Locate the cell with the specified text and output its [X, Y] center coordinate. 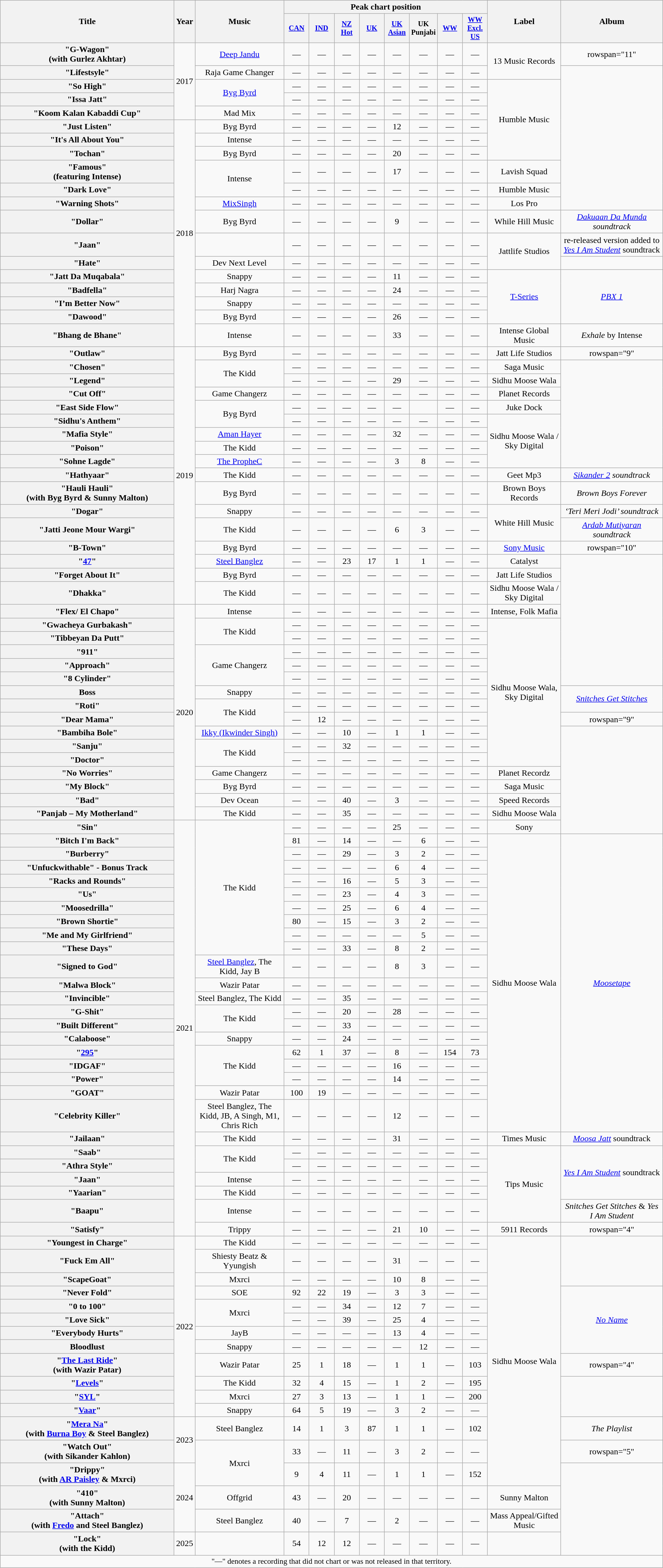
2024 [185, 1498]
"—" denotes a recording that did not chart or was not released in that territory. [331, 1562]
"G-Shit" [87, 1012]
MixSingh [239, 203]
Dev Next Level [239, 263]
54 [297, 1544]
"GOAT" [87, 1093]
Raja Game Changer [239, 73]
"IDGAF" [87, 1066]
Planet Recordz [524, 773]
"Celebrity Killer" [87, 1116]
103 [475, 1365]
22 [322, 1293]
Sidhu Moose Wala,Sky Digital [524, 692]
"Bad" [87, 800]
92 [297, 1293]
"ScapeGoat" [87, 1279]
"Koom Kalan Kabaddi Cup" [87, 113]
"Forget About It" [87, 575]
Snitches Get Stitches [612, 699]
102 [475, 1428]
"47" [87, 561]
5911 Records [524, 1229]
Intense, Folk Mafia [524, 611]
While Hill Music [524, 222]
"Panjab – My Motherland" [87, 814]
"So High" [87, 86]
"Invincible" [87, 998]
200 [475, 1397]
Steel Banglez, The Kidd [239, 998]
"Jailaan" [87, 1139]
"Hauli Hauli"(with Byg Byrd & Sunny Malton) [87, 493]
The PropheC [239, 461]
"I’m Better Now" [87, 303]
Ikky (Ikwinder Singh) [239, 732]
73 [475, 1052]
Sony Music [524, 548]
Steel Banglez, The Kidd, Jay B [239, 966]
Mad Mix [239, 113]
"These Days" [87, 948]
PBX 1 [612, 296]
Mass Appeal/Gifted Music [524, 1520]
"Yaarian" [87, 1193]
"Cut Off" [87, 394]
"Us" [87, 894]
UK Punjabi [424, 28]
"It's All About You" [87, 140]
Aman Hayer [239, 434]
Moosetape [612, 983]
Sony [524, 827]
SOE [239, 1293]
2023 [185, 1440]
"Warning Shots" [87, 203]
WW [450, 28]
Los Pro [524, 203]
26 [397, 317]
Year [185, 22]
"0 to 100" [87, 1306]
White Hill Music [524, 523]
"My Block" [87, 787]
"Sanju" [87, 746]
2021 [185, 1028]
Harj Nagra [239, 290]
"Outlaw" [87, 353]
37 [347, 1052]
Label [524, 22]
Boss [87, 692]
"Tibbeyan Da Putt" [87, 638]
Snitches Get Stitches & Yes I Am Student [612, 1211]
"Watch Out" (with Sikander Kahlon) [87, 1451]
T-Series [524, 296]
Album [612, 22]
87 [372, 1428]
154 [450, 1052]
"Signed to God" [87, 966]
Deep Jandu [239, 54]
Jattlife Studios [524, 251]
"Hathyaar" [87, 475]
rowspan="11" [612, 54]
"Bitch I'm Back" [87, 840]
No Name [612, 1320]
"No Worries" [87, 773]
"911" [87, 652]
"Lock" (with the Kidd) [87, 1544]
"Gwacheya Gurbakash" [87, 625]
"Everybody Hurts" [87, 1333]
"Me and My Girlfriend" [87, 935]
"Baapu" [87, 1211]
"410" (with Sunny Malton) [87, 1498]
2019 [185, 476]
13 Music Records [524, 61]
27 [297, 1397]
Bloodlust [87, 1347]
Tips Music [524, 1184]
Juke Dock [524, 407]
"Sin" [87, 827]
Sunny Malton [524, 1498]
"Racks and Rounds" [87, 881]
81 [297, 840]
152 [475, 1474]
"East Side Flow" [87, 407]
18 [347, 1365]
"Satisfy" [87, 1229]
Geet Mp3 [524, 475]
"Attach" (with Fredo and Steel Banglez) [87, 1520]
NZHot [347, 28]
64 [297, 1410]
Dakuaan Da Munda soundtrack [612, 222]
"Badfella" [87, 290]
Brown Boys Forever [612, 493]
"Bhang de Bhane" [87, 335]
re-released version added to Yes I Am Student soundtrack [612, 244]
Catalyst [524, 561]
rowspan="10" [612, 548]
"Flex/ El Chapo" [87, 611]
Offgrid [239, 1498]
JayB [239, 1333]
"Dollar" [87, 222]
Speed Records [524, 800]
"Jatt Da Muqabala" [87, 276]
"Poison" [87, 448]
"Brown Shortie" [87, 921]
62 [297, 1052]
Sikander 2 soundtrack [612, 475]
Title [87, 22]
"SYL" [87, 1397]
rowspan="5" [612, 1451]
"Bambiha Bole" [87, 732]
"Moosedrilla" [87, 908]
"Just Listen" [87, 126]
Moosa Jatt soundtrack [612, 1139]
21 [397, 1229]
"Issa Jatt" [87, 100]
"Never Fold" [87, 1293]
"295" [87, 1052]
43 [297, 1498]
UK [372, 28]
Shiesty Beatz & Yyungish [239, 1261]
34 [347, 1306]
"Mafia Style" [87, 434]
"Saab" [87, 1152]
Times Music [524, 1139]
100 [297, 1093]
Ardab Mutiyaran soundtrack [612, 529]
"Famous"(featuring Intense) [87, 171]
"Roti" [87, 706]
2022 [185, 1326]
"The Last Ride"(with Wazir Patar) [87, 1365]
"Burberry" [87, 854]
"Built Different" [87, 1025]
"Dhakka" [87, 593]
Intense Global Music [524, 335]
"Sohne Lagde" [87, 461]
Yes I Am Student soundtrack [612, 1172]
2025 [185, 1544]
"Chosen" [87, 367]
Exhale by Intense [612, 335]
"Malwa Block" [87, 985]
Lavish Squad [524, 171]
Planet Records [524, 394]
2018 [185, 233]
"Lifestsyle" [87, 73]
"Youngest in Charge" [87, 1242]
"8 Cylinder" [87, 679]
"Vaar" [87, 1410]
"G-Wagon" (with Gurlez Akhtar) [87, 54]
"Jatti Jeone Mour Wargi" [87, 529]
"Dark Love" [87, 190]
Peak chart position [386, 7]
"Athra Style" [87, 1166]
2017 [185, 81]
"Fuck Em All" [87, 1261]
"Love Sick" [87, 1320]
"Dogar" [87, 511]
‘Teri Meri Jodi’ soundtrack [612, 511]
The Playlist [612, 1428]
"Tochan" [87, 153]
80 [297, 921]
WW Excl. US [475, 28]
"Mera Na"(with Burna Boy & Steel Banglez) [87, 1428]
"Sidhu's Anthem" [87, 421]
"Hate" [87, 263]
"Dawood" [87, 317]
UK Asian [397, 28]
"B-Town" [87, 548]
2020 [185, 713]
CAN [297, 28]
Music [239, 22]
"Approach" [87, 665]
"Unfuckwithable" - Bonus Track [87, 867]
"Levels" [87, 1383]
Dev Ocean [239, 800]
195 [475, 1383]
Trippy [239, 1229]
"Drippy" (with AR Paisley & Mxrci) [87, 1474]
28 [397, 1012]
IND [322, 28]
"Legend" [87, 380]
39 [347, 1320]
"Calaboose" [87, 1039]
"Dear Mama" [87, 719]
Brown Boys Records [524, 493]
"Power" [87, 1079]
"Doctor" [87, 759]
Steel Banglez, The Kidd, JB, A Singh, M1, Chris Rich [239, 1116]
